Extract the [X, Y] coordinate from the center of the cell holding the provided text.  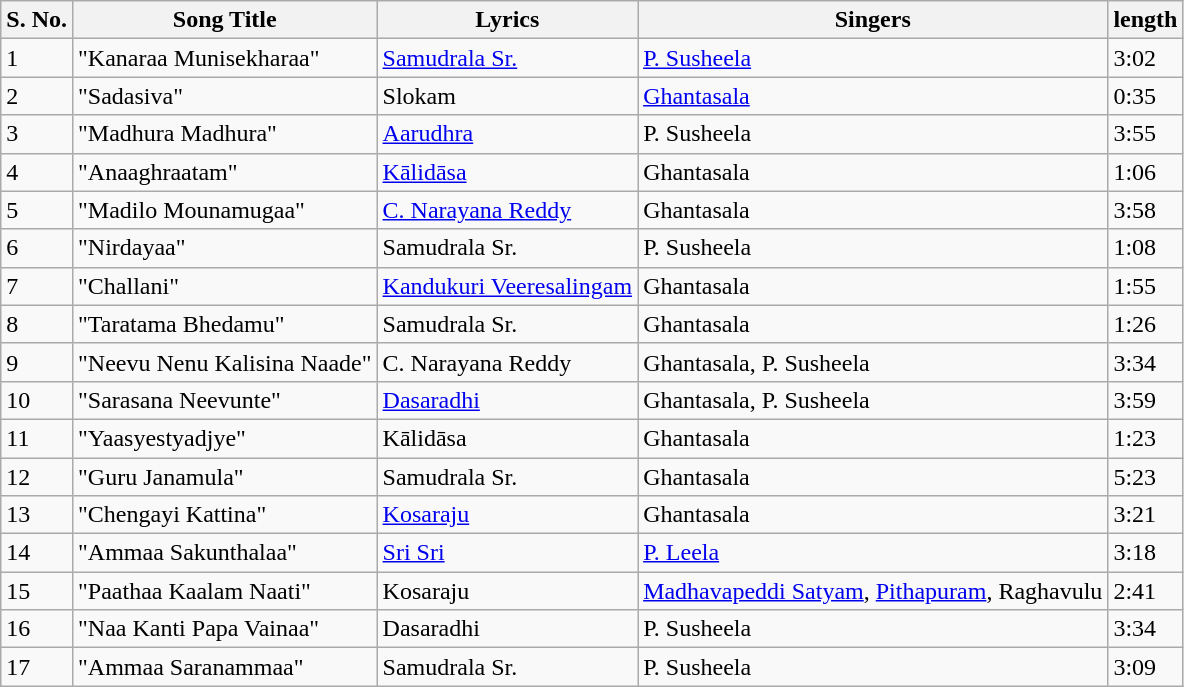
3:21 [1146, 515]
17 [37, 667]
15 [37, 591]
16 [37, 629]
2:41 [1146, 591]
2 [37, 96]
"Sadasiva" [224, 96]
10 [37, 400]
"Naa Kanti Papa Vainaa" [224, 629]
3:58 [1146, 210]
"Chengayi Kattina" [224, 515]
3:02 [1146, 58]
"Sarasana Neevunte" [224, 400]
7 [37, 286]
14 [37, 553]
Slokam [508, 96]
"Ammaa Saranammaa" [224, 667]
Singers [873, 20]
"Kanaraa Munisekharaa" [224, 58]
"Challani" [224, 286]
"Ammaa Sakunthalaa" [224, 553]
Madhavapeddi Satyam, Pithapuram, Raghavulu [873, 591]
"Nirdayaa" [224, 248]
"Madilo Mounamugaa" [224, 210]
S. No. [37, 20]
"Neevu Nenu Kalisina Naade" [224, 362]
3 [37, 134]
1:08 [1146, 248]
13 [37, 515]
8 [37, 324]
Aarudhra [508, 134]
0:35 [1146, 96]
4 [37, 172]
3:18 [1146, 553]
Sri Sri [508, 553]
"Taratama Bhedamu" [224, 324]
11 [37, 438]
Song Title [224, 20]
length [1146, 20]
1:23 [1146, 438]
3:09 [1146, 667]
"Madhura Madhura" [224, 134]
5 [37, 210]
5:23 [1146, 477]
"Anaaghraatam" [224, 172]
P. Leela [873, 553]
"Yaasyestyadjye" [224, 438]
1:55 [1146, 286]
Kandukuri Veeresalingam [508, 286]
6 [37, 248]
9 [37, 362]
3:55 [1146, 134]
Lyrics [508, 20]
1:06 [1146, 172]
12 [37, 477]
"Paathaa Kaalam Naati" [224, 591]
"Guru Janamula" [224, 477]
1:26 [1146, 324]
1 [37, 58]
3:59 [1146, 400]
